Search for the cell housing the specified text and yield its [x, y] center coordinate. 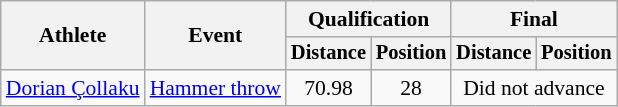
Final [534, 19]
70.98 [328, 88]
Did not advance [534, 88]
28 [411, 88]
Hammer throw [216, 88]
Athlete [73, 36]
Event [216, 36]
Dorian Çollaku [73, 88]
Qualification [368, 19]
